Detect which cell encompasses the target text, then output its (X, Y) center coordinate. 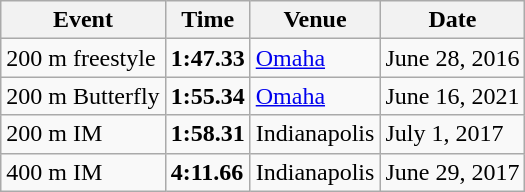
400 m IM (83, 172)
July 1, 2017 (452, 134)
June 29, 2017 (452, 172)
4:11.66 (208, 172)
200 m Butterfly (83, 96)
200 m IM (83, 134)
Venue (315, 20)
1:47.33 (208, 58)
Date (452, 20)
June 28, 2016 (452, 58)
June 16, 2021 (452, 96)
Event (83, 20)
1:58.31 (208, 134)
200 m freestyle (83, 58)
1:55.34 (208, 96)
Time (208, 20)
